Capture the cell that displays the provided text and extract its [x, y] central coordinate. 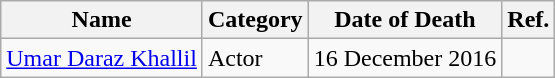
Ref. [528, 20]
Actor [255, 58]
16 December 2016 [405, 58]
Date of Death [405, 20]
Name [102, 20]
Umar Daraz Khallil [102, 58]
Category [255, 20]
